Extract the [X, Y] coordinate from the center of the cell holding the provided text.  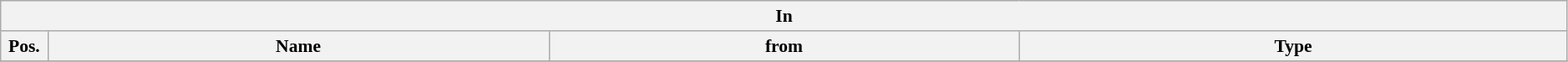
Pos. [24, 46]
Name [298, 46]
In [784, 16]
from [784, 46]
Type [1293, 46]
